Return (X, Y) of the center of cell containing provided text 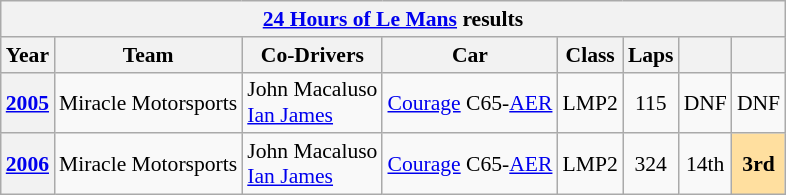
Year (28, 55)
Class (590, 55)
2006 (28, 164)
Laps (651, 55)
Team (148, 55)
324 (651, 164)
14th (706, 164)
115 (651, 102)
Co-Drivers (312, 55)
24 Hours of Le Mans results (393, 19)
2005 (28, 102)
Car (470, 55)
3rd (758, 164)
